Provide the (X, Y) coordinate of the cell's center where the given text is located.  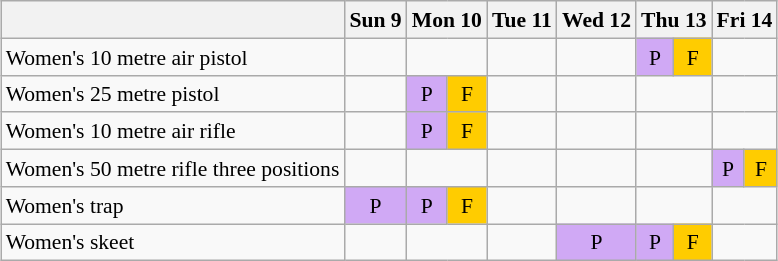
Mon 10 (447, 20)
Women's 50 metre rifle three positions (173, 168)
Women's 10 metre air pistol (173, 56)
Fri 14 (745, 20)
Women's skeet (173, 242)
Women's 10 metre air rifle (173, 130)
Tue 11 (522, 20)
Sun 9 (375, 20)
Wed 12 (596, 20)
Women's trap (173, 204)
Thu 13 (674, 20)
Women's 25 metre pistol (173, 94)
